For the text-containing cell, return its midpoint in (x, y) coordinate format. 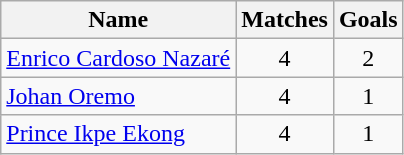
Name (118, 20)
Enrico Cardoso Nazaré (118, 58)
Goals (368, 20)
Johan Oremo (118, 96)
Prince Ikpe Ekong (118, 134)
Matches (285, 20)
2 (368, 58)
